Determine the [X, Y] coordinate at the center of the cell enclosing the given text.  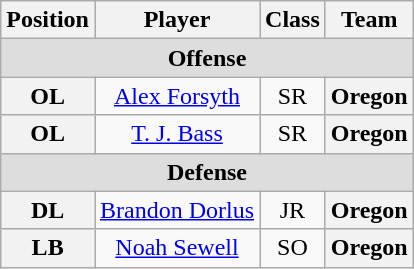
JR [293, 210]
Offense [207, 58]
LB [48, 248]
T. J. Bass [176, 134]
SO [293, 248]
Team [369, 20]
DL [48, 210]
Position [48, 20]
Player [176, 20]
Alex Forsyth [176, 96]
Brandon Dorlus [176, 210]
Class [293, 20]
Noah Sewell [176, 248]
Defense [207, 172]
